Locate the cell with the specified text and output its (x, y) center coordinate. 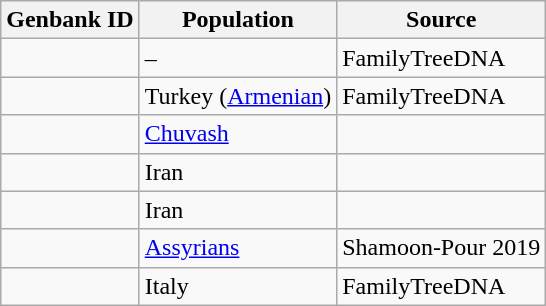
Source (442, 20)
Chuvash (238, 134)
Italy (238, 286)
Turkey (Armenian) (238, 96)
Genbank ID (70, 20)
– (238, 58)
Shamoon-Pour 2019 (442, 248)
Assyrians (238, 248)
Population (238, 20)
